Find where the given text appears and provide that cell's center as (X, Y) coordinate. 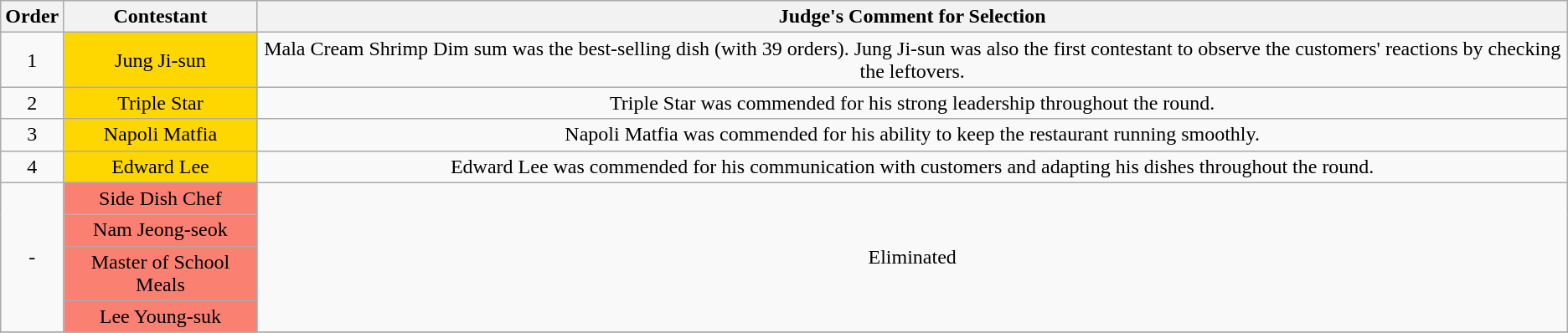
Lee Young-suk (161, 316)
Eliminated (912, 258)
Edward Lee (161, 166)
Edward Lee was commended for his communication with customers and adapting his dishes throughout the round. (912, 166)
2 (32, 103)
Master of School Meals (161, 273)
4 (32, 166)
Napoli Matfia (161, 135)
Order (32, 17)
Contestant (161, 17)
Nam Jeong-seok (161, 230)
Triple Star was commended for his strong leadership throughout the round. (912, 103)
Triple Star (161, 103)
1 (32, 60)
- (32, 258)
Judge's Comment for Selection (912, 17)
Side Dish Chef (161, 198)
3 (32, 135)
Napoli Matfia was commended for his ability to keep the restaurant running smoothly. (912, 135)
Jung Ji-sun (161, 60)
